Return (X, Y) of the center of cell containing provided text 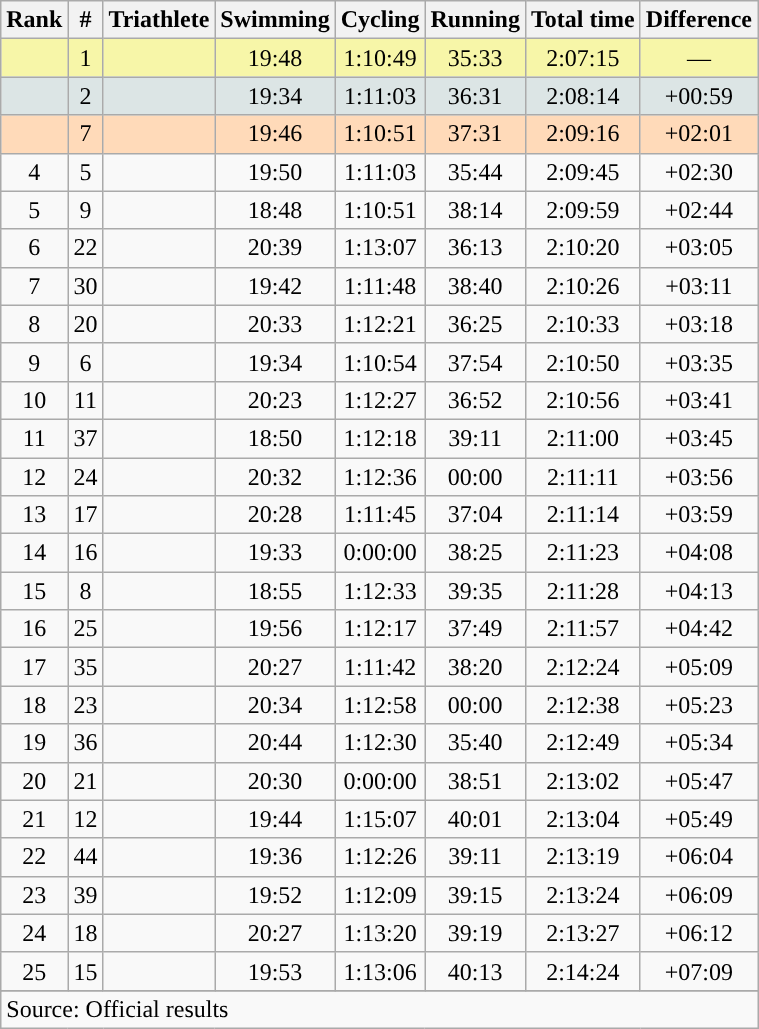
19:56 (275, 629)
2:11:14 (582, 515)
20:23 (275, 400)
38:51 (475, 781)
39:35 (475, 591)
Running (475, 20)
+04:13 (698, 591)
44 (86, 857)
2:08:14 (582, 96)
2:11:00 (582, 438)
2:12:38 (582, 705)
35:40 (475, 743)
+03:05 (698, 248)
19:42 (275, 286)
Difference (698, 20)
+03:11 (698, 286)
39 (86, 895)
Cycling (380, 20)
20:30 (275, 781)
40:01 (475, 819)
19:53 (275, 971)
19:52 (275, 895)
36:31 (475, 96)
2:10:56 (582, 400)
+03:18 (698, 324)
1:11:42 (380, 667)
1:12:36 (380, 477)
+06:04 (698, 857)
2 (86, 96)
2:09:16 (582, 134)
Rank (34, 20)
Triathlete (159, 20)
2:07:15 (582, 58)
19:33 (275, 553)
10 (34, 400)
+02:30 (698, 172)
1 (86, 58)
39:15 (475, 895)
39:19 (475, 933)
1:12:09 (380, 895)
2:14:24 (582, 971)
40:13 (475, 971)
+03:41 (698, 400)
2:10:50 (582, 362)
1:10:49 (380, 58)
2:13:24 (582, 895)
38:20 (475, 667)
2:11:28 (582, 591)
# (86, 20)
2:09:45 (582, 172)
1:15:07 (380, 819)
2:09:59 (582, 210)
36:52 (475, 400)
Total time (582, 20)
2:12:24 (582, 667)
18:55 (275, 591)
+05:49 (698, 819)
+00:59 (698, 96)
19 (34, 743)
+03:56 (698, 477)
1:12:26 (380, 857)
+03:59 (698, 515)
36:13 (475, 248)
30 (86, 286)
19:46 (275, 134)
Source: Official results (380, 1009)
+06:09 (698, 895)
2:11:23 (582, 553)
38:14 (475, 210)
37:31 (475, 134)
2:13:27 (582, 933)
35:44 (475, 172)
38:40 (475, 286)
20:33 (275, 324)
35:33 (475, 58)
19:50 (275, 172)
14 (34, 553)
18:48 (275, 210)
+03:35 (698, 362)
+05:09 (698, 667)
1:11:45 (380, 515)
+05:23 (698, 705)
+03:45 (698, 438)
1:12:17 (380, 629)
2:13:02 (582, 781)
1:12:33 (380, 591)
+02:44 (698, 210)
+02:01 (698, 134)
2:12:49 (582, 743)
1:12:30 (380, 743)
18:50 (275, 438)
+05:47 (698, 781)
1:12:21 (380, 324)
19:48 (275, 58)
37:54 (475, 362)
37:04 (475, 515)
37:49 (475, 629)
1:13:07 (380, 248)
+04:42 (698, 629)
20:44 (275, 743)
20:39 (275, 248)
2:13:19 (582, 857)
2:10:20 (582, 248)
+05:34 (698, 743)
2:10:33 (582, 324)
38:25 (475, 553)
13 (34, 515)
19:36 (275, 857)
2:11:11 (582, 477)
19:44 (275, 819)
36:25 (475, 324)
35 (86, 667)
1:13:20 (380, 933)
37 (86, 438)
1:11:48 (380, 286)
20:32 (275, 477)
1:12:58 (380, 705)
2:13:04 (582, 819)
2:11:57 (582, 629)
— (698, 58)
+06:12 (698, 933)
20:34 (275, 705)
20:28 (275, 515)
36 (86, 743)
1:12:27 (380, 400)
1:13:06 (380, 971)
4 (34, 172)
1:12:18 (380, 438)
Swimming (275, 20)
+04:08 (698, 553)
2:10:26 (582, 286)
+07:09 (698, 971)
1:10:54 (380, 362)
